Search for the cell housing the specified text and yield its [X, Y] center coordinate. 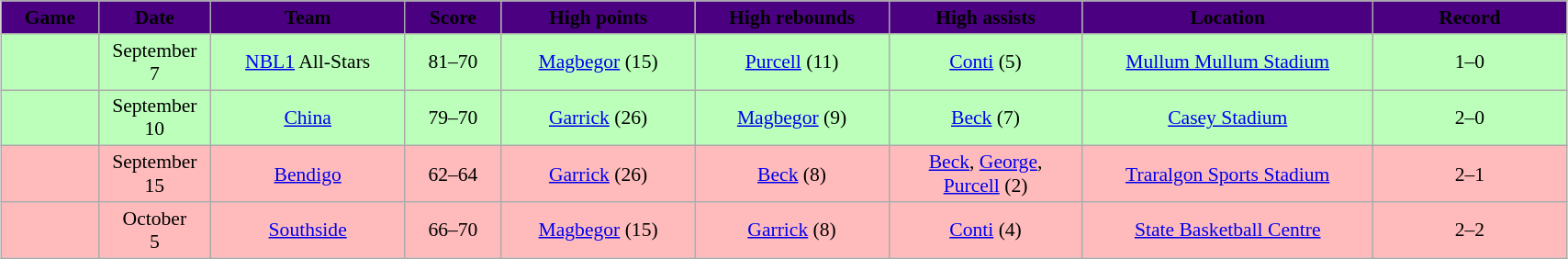
79–70 [454, 118]
Score [454, 17]
Conti (5) [986, 62]
September 7 [154, 62]
2–2 [1469, 230]
Conti (4) [986, 230]
81–70 [454, 62]
1–0 [1469, 62]
High assists [986, 17]
66–70 [454, 230]
Beck (7) [986, 118]
Date [154, 17]
Magbegor (9) [791, 118]
Garrick (8) [791, 230]
Southside [308, 230]
62–64 [454, 175]
Mullum Mullum Stadium [1227, 62]
Record [1469, 17]
Location [1227, 17]
NBL1 All-Stars [308, 62]
2–0 [1469, 118]
Bendigo [308, 175]
Traralgon Sports Stadium [1227, 175]
Team [308, 17]
October 5 [154, 230]
Beck (8) [791, 175]
Purcell (11) [791, 62]
High rebounds [791, 17]
Game [50, 17]
September 10 [154, 118]
China [308, 118]
Beck, George, Purcell (2) [986, 175]
High points [599, 17]
2–1 [1469, 175]
Casey Stadium [1227, 118]
State Basketball Centre [1227, 230]
September 15 [154, 175]
